Pinpoint the cell where the given text exists, returning its [x, y] midpoint coordinate. 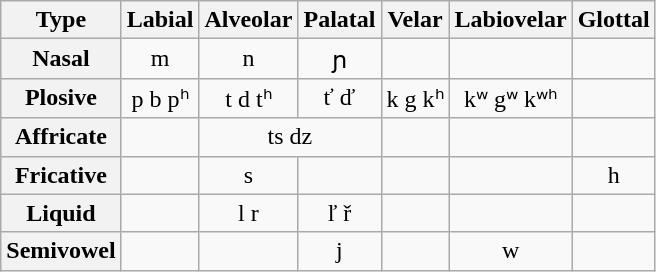
j [340, 251]
n [248, 59]
ť ď [340, 98]
Semivowel [61, 251]
Liquid [61, 213]
kʷ gʷ kʷʰ [510, 98]
Plosive [61, 98]
m [160, 59]
ľ ř [340, 213]
w [510, 251]
k g kʰ [415, 98]
Labiovelar [510, 20]
ts dz [290, 137]
Labial [160, 20]
Velar [415, 20]
s [248, 175]
Type [61, 20]
Glottal [614, 20]
Palatal [340, 20]
t d tʰ [248, 98]
ɲ [340, 59]
h [614, 175]
Alveolar [248, 20]
Affricate [61, 137]
p b pʰ [160, 98]
Fricative [61, 175]
Nasal [61, 59]
l r [248, 213]
